For the text-containing cell, return its midpoint in (X, Y) coordinate format. 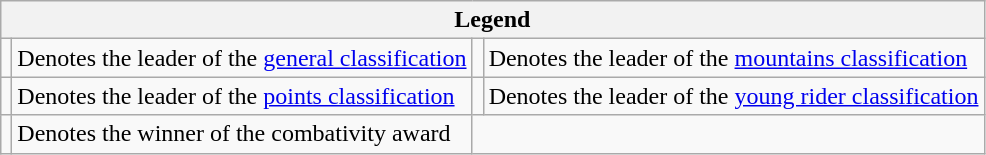
Denotes the leader of the young rider classification (734, 96)
Denotes the leader of the mountains classification (734, 58)
Denotes the leader of the points classification (242, 96)
Legend (492, 20)
Denotes the leader of the general classification (242, 58)
Denotes the winner of the combativity award (242, 134)
